From the cell containing the given text, extract its center point as (X, Y) coordinate. 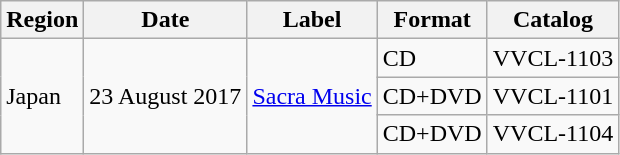
Region (42, 20)
Date (166, 20)
Label (312, 20)
Sacra Music (312, 96)
23 August 2017 (166, 96)
VVCL-1104 (553, 134)
VVCL-1101 (553, 96)
Japan (42, 96)
Catalog (553, 20)
Format (432, 20)
VVCL-1103 (553, 58)
CD (432, 58)
